For the text-containing cell, return its midpoint in [X, Y] coordinate format. 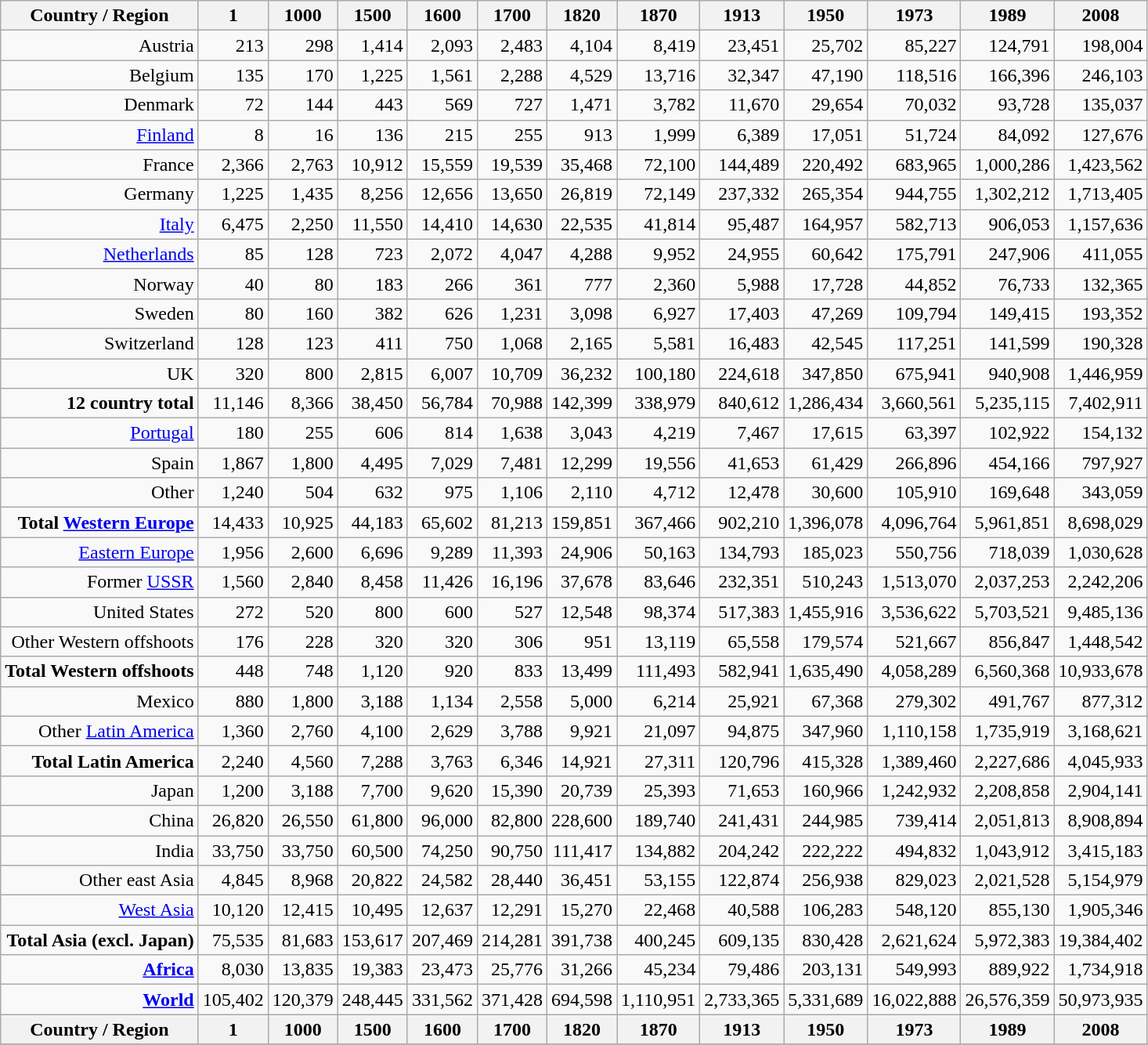
189,740 [659, 820]
975 [442, 493]
Former USSR [99, 582]
6,346 [512, 761]
29,654 [825, 105]
203,131 [825, 970]
Total Western offshoots [99, 671]
27,311 [659, 761]
550,756 [915, 552]
93,728 [1007, 105]
118,516 [915, 75]
2,051,813 [1007, 820]
134,882 [659, 850]
8,698,029 [1101, 522]
65,602 [442, 522]
582,941 [742, 671]
228,600 [581, 820]
61,800 [373, 820]
8,968 [302, 880]
3,098 [581, 313]
Other Western offshoots [99, 642]
2,165 [581, 343]
176 [233, 642]
16,022,888 [915, 1000]
256,938 [825, 880]
1,448,542 [1101, 642]
160,966 [825, 790]
45,234 [659, 970]
75,535 [233, 940]
361 [512, 284]
124,791 [1007, 45]
117,251 [915, 343]
21,097 [659, 731]
98,374 [659, 612]
829,023 [915, 880]
144,489 [742, 165]
266,896 [915, 463]
1,414 [373, 45]
2,600 [302, 552]
3,168,621 [1101, 731]
5,154,979 [1101, 880]
11,146 [233, 403]
144 [302, 105]
22,468 [659, 910]
Japan [99, 790]
76,733 [1007, 284]
5,331,689 [825, 1000]
France [99, 165]
149,415 [1007, 313]
111,493 [659, 671]
1,242,932 [915, 790]
70,988 [512, 403]
222,222 [825, 850]
4,560 [302, 761]
13,650 [512, 194]
1,956 [233, 552]
Finland [99, 135]
90,750 [512, 850]
120,379 [302, 1000]
244,985 [825, 820]
20,739 [581, 790]
13,119 [659, 642]
2,021,528 [1007, 880]
81,213 [512, 522]
Other [99, 493]
51,724 [915, 135]
856,847 [1007, 642]
9,289 [442, 552]
6,214 [659, 701]
609,135 [742, 940]
153,617 [373, 940]
1,713,405 [1101, 194]
Sweden [99, 313]
3,660,561 [915, 403]
170 [302, 75]
111,417 [581, 850]
26,550 [302, 820]
71,653 [742, 790]
135 [233, 75]
777 [581, 284]
72,149 [659, 194]
3,782 [659, 105]
510,243 [825, 582]
4,100 [373, 731]
35,468 [581, 165]
1,200 [233, 790]
632 [373, 493]
7,402,911 [1101, 403]
6,475 [233, 224]
Denmark [99, 105]
50,163 [659, 552]
198,004 [1101, 45]
2,288 [512, 75]
2,227,686 [1007, 761]
1,446,959 [1101, 374]
224,618 [742, 374]
12 country total [99, 403]
10,495 [373, 910]
142,399 [581, 403]
2,110 [581, 493]
5,961,851 [1007, 522]
494,832 [915, 850]
132,365 [1101, 284]
8,419 [659, 45]
8,908,894 [1101, 820]
7,029 [442, 463]
3,536,622 [915, 612]
2,733,365 [742, 1000]
527 [512, 612]
60,500 [373, 850]
2,360 [659, 284]
718,039 [1007, 552]
16,483 [742, 343]
1,110,951 [659, 1000]
517,383 [742, 612]
2,072 [442, 254]
44,852 [915, 284]
83,646 [659, 582]
4,288 [581, 254]
683,965 [915, 165]
1,638 [512, 433]
31,266 [581, 970]
855,130 [1007, 910]
4,219 [659, 433]
Africa [99, 970]
22,535 [581, 224]
1,157,636 [1101, 224]
248,445 [373, 1000]
82,800 [512, 820]
164,957 [825, 224]
141,599 [1007, 343]
220,492 [825, 165]
10,933,678 [1101, 671]
265,354 [825, 194]
26,576,359 [1007, 1000]
China [99, 820]
169,648 [1007, 493]
United States [99, 612]
266 [442, 284]
56,784 [442, 403]
343,059 [1101, 493]
306 [512, 642]
750 [442, 343]
1,734,918 [1101, 970]
1,286,434 [825, 403]
8,366 [302, 403]
85,227 [915, 45]
241,431 [742, 820]
7,481 [512, 463]
12,415 [302, 910]
582,713 [915, 224]
1,999 [659, 135]
454,166 [1007, 463]
19,539 [512, 165]
548,120 [915, 910]
41,814 [659, 224]
913 [581, 135]
60,642 [825, 254]
135,037 [1101, 105]
Belgium [99, 75]
81,683 [302, 940]
2,242,206 [1101, 582]
2,815 [373, 374]
72 [233, 105]
237,332 [742, 194]
1,030,628 [1101, 552]
8 [233, 135]
127,676 [1101, 135]
53,155 [659, 880]
14,630 [512, 224]
1,360 [233, 731]
521,667 [915, 642]
371,428 [512, 1000]
96,000 [442, 820]
2,037,253 [1007, 582]
180 [233, 433]
213 [233, 45]
134,793 [742, 552]
190,328 [1101, 343]
2,629 [442, 731]
2,621,624 [915, 940]
5,972,383 [1007, 940]
6,389 [742, 135]
85 [233, 254]
Spain [99, 463]
382 [373, 313]
50,973,935 [1101, 1000]
47,269 [825, 313]
28,440 [512, 880]
India [99, 850]
6,696 [373, 552]
25,776 [512, 970]
13,499 [581, 671]
400,245 [659, 940]
4,096,764 [915, 522]
40 [233, 284]
2,558 [512, 701]
154,132 [1101, 433]
600 [442, 612]
37,678 [581, 582]
902,210 [742, 522]
12,637 [442, 910]
7,467 [742, 433]
214,281 [512, 940]
42,545 [825, 343]
2,366 [233, 165]
4,104 [581, 45]
9,921 [581, 731]
10,925 [302, 522]
2,240 [233, 761]
11,393 [512, 552]
159,851 [581, 522]
11,550 [373, 224]
3,415,183 [1101, 850]
30,600 [825, 493]
109,794 [915, 313]
17,051 [825, 135]
1,471 [581, 105]
279,302 [915, 701]
367,466 [659, 522]
122,874 [742, 880]
World [99, 1000]
19,384,402 [1101, 940]
2,250 [302, 224]
185,023 [825, 552]
West Asia [99, 910]
1,389,460 [915, 761]
411 [373, 343]
47,190 [825, 75]
44,183 [373, 522]
2,093 [442, 45]
105,910 [915, 493]
1,396,078 [825, 522]
84,092 [1007, 135]
9,620 [442, 790]
23,451 [742, 45]
193,352 [1101, 313]
19,383 [373, 970]
94,875 [742, 731]
13,716 [659, 75]
880 [233, 701]
15,390 [512, 790]
Mexico [99, 701]
17,728 [825, 284]
448 [233, 671]
1,240 [233, 493]
347,850 [825, 374]
24,906 [581, 552]
19,556 [659, 463]
Total Latin America [99, 761]
79,486 [742, 970]
65,558 [742, 642]
70,032 [915, 105]
4,047 [512, 254]
504 [302, 493]
889,922 [1007, 970]
Germany [99, 194]
5,235,115 [1007, 403]
Italy [99, 224]
106,283 [825, 910]
24,582 [442, 880]
95,487 [742, 224]
520 [302, 612]
727 [512, 105]
9,952 [659, 254]
123 [302, 343]
569 [442, 105]
4,495 [373, 463]
204,242 [742, 850]
944,755 [915, 194]
207,469 [442, 940]
Portugal [99, 433]
1,120 [373, 671]
Other east Asia [99, 880]
15,559 [442, 165]
1,110,158 [915, 731]
12,656 [442, 194]
63,397 [915, 433]
1,435 [302, 194]
13,835 [302, 970]
1,068 [512, 343]
9,485,136 [1101, 612]
5,581 [659, 343]
298 [302, 45]
72,100 [659, 165]
26,820 [233, 820]
739,414 [915, 820]
25,393 [659, 790]
940,908 [1007, 374]
36,451 [581, 880]
61,429 [825, 463]
166,396 [1007, 75]
26,819 [581, 194]
491,767 [1007, 701]
25,702 [825, 45]
5,988 [742, 284]
23,473 [442, 970]
17,403 [742, 313]
549,993 [915, 970]
814 [442, 433]
215 [442, 135]
797,927 [1101, 463]
Eastern Europe [99, 552]
1,423,562 [1101, 165]
1,560 [233, 582]
16 [302, 135]
136 [373, 135]
2,760 [302, 731]
1,134 [442, 701]
2,904,141 [1101, 790]
40,588 [742, 910]
7,700 [373, 790]
877,312 [1101, 701]
Norway [99, 284]
25,921 [742, 701]
14,921 [581, 761]
951 [581, 642]
5,703,521 [1007, 612]
1,106 [512, 493]
228 [302, 642]
2,208,858 [1007, 790]
3,788 [512, 731]
120,796 [742, 761]
833 [512, 671]
748 [302, 671]
4,712 [659, 493]
391,738 [581, 940]
74,250 [442, 850]
36,232 [581, 374]
830,428 [825, 940]
12,291 [512, 910]
Total Asia (excl. Japan) [99, 940]
347,960 [825, 731]
183 [373, 284]
102,922 [1007, 433]
1,043,912 [1007, 850]
2,483 [512, 45]
11,426 [442, 582]
10,912 [373, 165]
920 [442, 671]
4,045,933 [1101, 761]
2,840 [302, 582]
1,513,070 [915, 582]
626 [442, 313]
1,867 [233, 463]
14,410 [442, 224]
17,615 [825, 433]
105,402 [233, 1000]
2,763 [302, 165]
6,927 [659, 313]
14,433 [233, 522]
Netherlands [99, 254]
Switzerland [99, 343]
247,906 [1007, 254]
24,955 [742, 254]
12,548 [581, 612]
1,000,286 [1007, 165]
20,822 [373, 880]
6,560,368 [1007, 671]
675,941 [915, 374]
175,791 [915, 254]
12,478 [742, 493]
606 [373, 433]
906,053 [1007, 224]
1,735,919 [1007, 731]
10,120 [233, 910]
1,635,490 [825, 671]
338,979 [659, 403]
32,347 [742, 75]
1,905,346 [1101, 910]
3,043 [581, 433]
12,299 [581, 463]
8,030 [233, 970]
7,288 [373, 761]
246,103 [1101, 75]
4,529 [581, 75]
16,196 [512, 582]
3,763 [442, 761]
272 [233, 612]
Austria [99, 45]
4,845 [233, 880]
840,612 [742, 403]
1,302,212 [1007, 194]
694,598 [581, 1000]
Total Western Europe [99, 522]
415,328 [825, 761]
1,231 [512, 313]
10,709 [512, 374]
67,368 [825, 701]
15,270 [581, 910]
100,180 [659, 374]
723 [373, 254]
38,450 [373, 403]
8,256 [373, 194]
1,561 [442, 75]
411,055 [1101, 254]
1,455,916 [825, 612]
232,351 [742, 582]
160 [302, 313]
11,670 [742, 105]
5,000 [581, 701]
Other Latin America [99, 731]
6,007 [442, 374]
443 [373, 105]
8,458 [373, 582]
41,653 [742, 463]
4,058,289 [915, 671]
179,574 [825, 642]
UK [99, 374]
331,562 [442, 1000]
